Pinpoint the cell where the given text exists, returning its [x, y] midpoint coordinate. 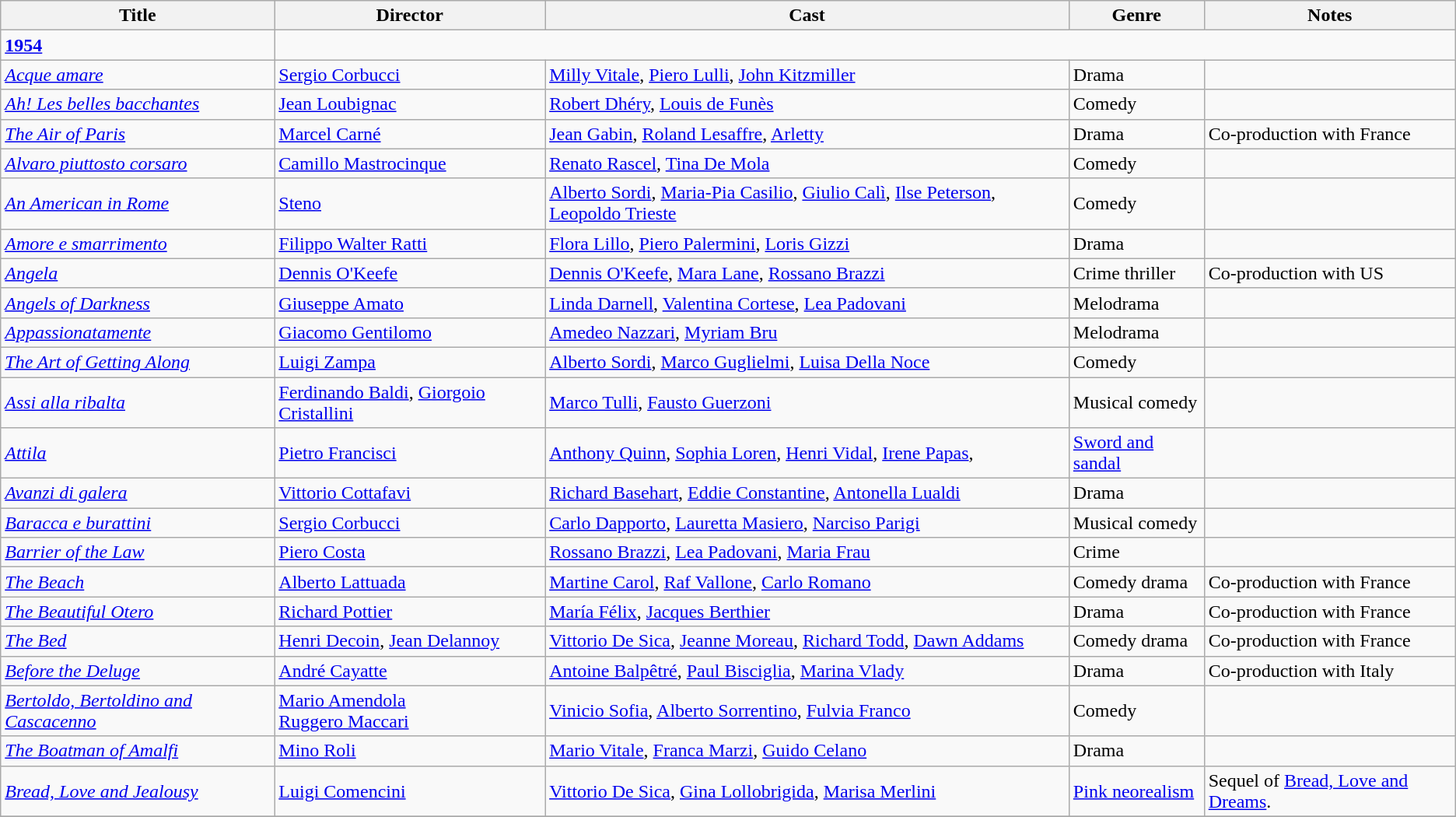
Robert Dhéry, Louis de Funès [807, 104]
Baracca e burattini [138, 523]
Co-production with US [1330, 273]
Jean Loubignac [410, 104]
Richard Pottier [410, 612]
Dennis O'Keefe, Mara Lane, Rossano Brazzi [807, 273]
Vinicio Sofia, Alberto Sorrentino, Fulvia Franco [807, 711]
Sword and sandal [1136, 453]
André Cayatte [410, 671]
Attila [138, 453]
Genre [1136, 16]
Anthony Quinn, Sophia Loren, Henri Vidal, Irene Papas, [807, 453]
The Beautiful Otero [138, 612]
Martine Carol, Raf Vallone, Carlo Romano [807, 582]
Mario Amendola Ruggero Maccari [410, 711]
Flora Lillo, Piero Palermini, Loris Gizzi [807, 244]
Avanzi di galera [138, 493]
María Félix, Jacques Berthier [807, 612]
Vittorio Cottafavi [410, 493]
An American in Rome [138, 204]
Bread, Love and Jealousy [138, 791]
Pietro Francisci [410, 453]
Pink neorealism [1136, 791]
Director [410, 16]
Vittorio De Sica, Jeanne Moreau, Richard Todd, Dawn Addams [807, 641]
Alberto Sordi, Maria-Pia Casilio, Giulio Calì, Ilse Peterson, Leopoldo Trieste [807, 204]
Mino Roli [410, 751]
Sequel of Bread, Love and Dreams. [1330, 791]
Ah! Les belles bacchantes [138, 104]
Notes [1330, 16]
Before the Deluge [138, 671]
The Air of Paris [138, 134]
Giacomo Gentilomo [410, 332]
Bertoldo, Bertoldino and Cascacenno [138, 711]
Mario Vitale, Franca Marzi, Guido Celano [807, 751]
Jean Gabin, Roland Lesaffre, Arletty [807, 134]
Cast [807, 16]
Amore e smarrimento [138, 244]
Amedeo Nazzari, Myriam Bru [807, 332]
Milly Vitale, Piero Lulli, John Kitzmiller [807, 75]
Ferdinando Baldi, Giorgoio Cristallini [410, 401]
Alberto Sordi, Marco Guglielmi, Luisa Della Noce [807, 362]
Crime [1136, 552]
Vittorio De Sica, Gina Lollobrigida, Marisa Merlini [807, 791]
Luigi Comencini [410, 791]
Crime thriller [1136, 273]
Co-production with Italy [1330, 671]
The Boatman of Amalfi [138, 751]
The Beach [138, 582]
Marcel Carné [410, 134]
Dennis O'Keefe [410, 273]
Angels of Darkness [138, 303]
The Art of Getting Along [138, 362]
Rossano Brazzi, Lea Padovani, Maria Frau [807, 552]
Appassionatamente [138, 332]
Richard Basehart, Eddie Constantine, Antonella Lualdi [807, 493]
Steno [410, 204]
Barrier of the Law [138, 552]
Antoine Balpêtré, Paul Bisciglia, Marina Vlady [807, 671]
Title [138, 16]
Henri Decoin, Jean Delannoy [410, 641]
Assi alla ribalta [138, 401]
Linda Darnell, Valentina Cortese, Lea Padovani [807, 303]
Renato Rascel, Tina De Mola [807, 163]
Giuseppe Amato [410, 303]
Filippo Walter Ratti [410, 244]
Camillo Mastrocinque [410, 163]
Piero Costa [410, 552]
The Bed [138, 641]
Acque amare [138, 75]
Luigi Zampa [410, 362]
Carlo Dapporto, Lauretta Masiero, Narciso Parigi [807, 523]
Angela [138, 273]
Marco Tulli, Fausto Guerzoni [807, 401]
Alvaro piuttosto corsaro [138, 163]
1954 [138, 45]
Alberto Lattuada [410, 582]
